Locate the cell with the specified text and output its (x, y) center coordinate. 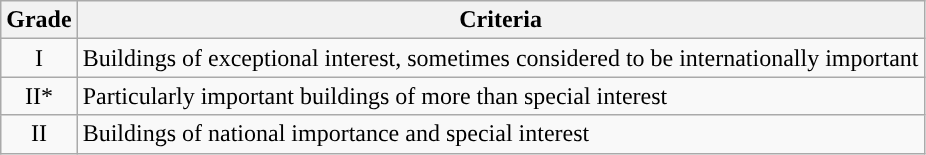
II (39, 134)
Buildings of exceptional interest, sometimes considered to be internationally important (500, 58)
Criteria (500, 20)
II* (39, 96)
I (39, 58)
Grade (39, 20)
Buildings of national importance and special interest (500, 134)
Particularly important buildings of more than special interest (500, 96)
